Search for the cell housing the specified text and yield its (X, Y) center coordinate. 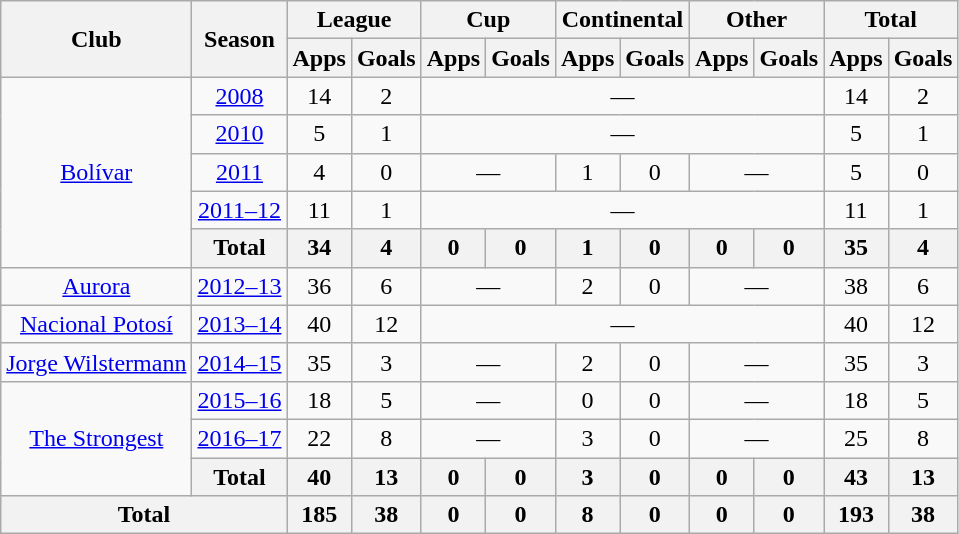
Club (96, 39)
2012–13 (240, 286)
Jorge Wilstermann (96, 362)
2011 (240, 172)
34 (319, 248)
2010 (240, 134)
22 (319, 438)
The Strongest (96, 438)
36 (319, 286)
Continental (622, 20)
2011–12 (240, 210)
2013–14 (240, 324)
Aurora (96, 286)
2008 (240, 96)
Nacional Potosí (96, 324)
2015–16 (240, 400)
43 (856, 477)
2016–17 (240, 438)
185 (319, 515)
25 (856, 438)
Bolívar (96, 172)
Cup (488, 20)
League (354, 20)
2014–15 (240, 362)
Other (757, 20)
193 (856, 515)
Season (240, 39)
